Output the (X, Y) coordinate of the center of the cell containing the given text.  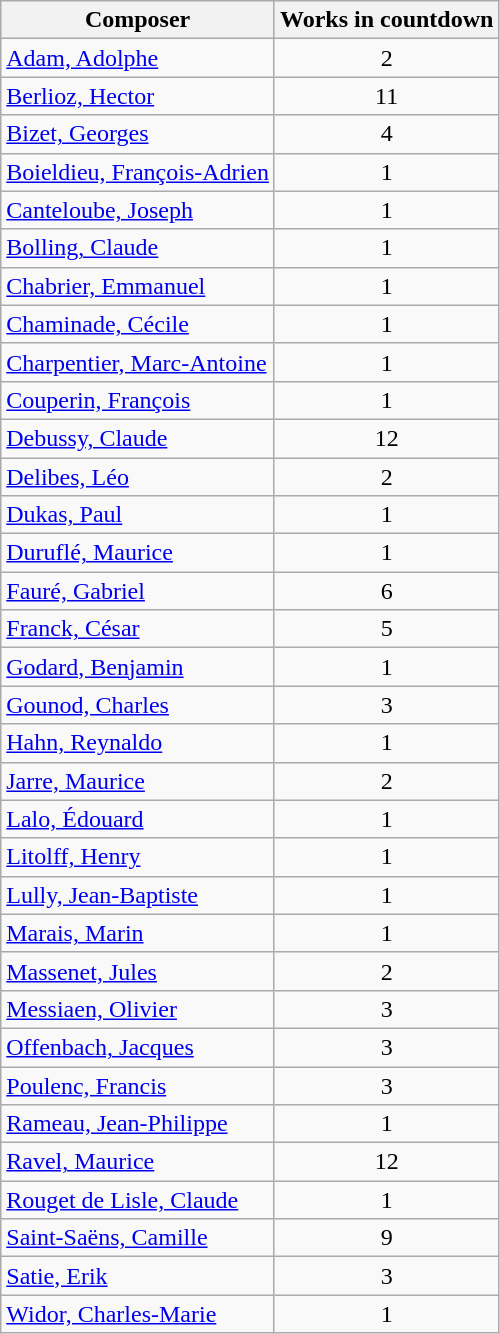
Bizet, Georges (138, 134)
Lalo, Édouard (138, 819)
Canteloube, Joseph (138, 210)
Lully, Jean-Baptiste (138, 895)
11 (386, 96)
Litolff, Henry (138, 857)
Bolling, Claude (138, 248)
4 (386, 134)
Duruflé, Maurice (138, 553)
Saint-Saëns, Camille (138, 1238)
Offenbach, Jacques (138, 1047)
Widor, Charles-Marie (138, 1314)
Rameau, Jean-Philippe (138, 1124)
Ravel, Maurice (138, 1162)
Works in countdown (386, 20)
Fauré, Gabriel (138, 591)
Charpentier, Marc-Antoine (138, 362)
9 (386, 1238)
Jarre, Maurice (138, 781)
Delibes, Léo (138, 477)
Composer (138, 20)
Dukas, Paul (138, 515)
Poulenc, Francis (138, 1085)
Godard, Benjamin (138, 667)
6 (386, 591)
Berlioz, Hector (138, 96)
Chabrier, Emmanuel (138, 286)
Debussy, Claude (138, 438)
Rouget de Lisle, Claude (138, 1200)
Massenet, Jules (138, 971)
Chaminade, Cécile (138, 324)
5 (386, 629)
Franck, César (138, 629)
Messiaen, Olivier (138, 1009)
Marais, Marin (138, 933)
Hahn, Reynaldo (138, 743)
Adam, Adolphe (138, 58)
Gounod, Charles (138, 705)
Couperin, François (138, 400)
Satie, Erik (138, 1276)
Boieldieu, François-Adrien (138, 172)
